From the cell containing the given text, extract its center point as [x, y] coordinate. 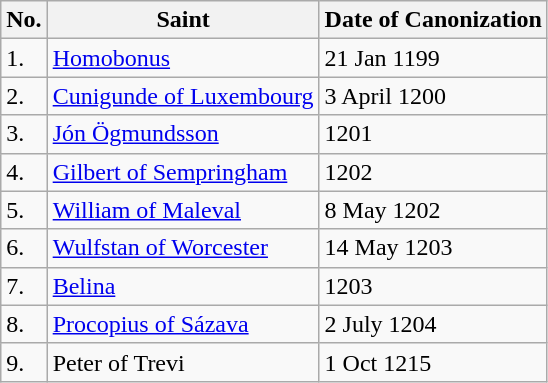
Peter of Trevi [183, 362]
2. [24, 96]
3. [24, 134]
Gilbert of Sempringham [183, 172]
Cunigunde of Luxembourg [183, 96]
21 Jan 1199 [433, 58]
William of Maleval [183, 210]
9. [24, 362]
2 July 1204 [433, 324]
8 May 1202 [433, 210]
14 May 1203 [433, 248]
No. [24, 20]
5. [24, 210]
1202 [433, 172]
Belina [183, 286]
8. [24, 324]
6. [24, 248]
Procopius of Sázava [183, 324]
Date of Canonization [433, 20]
3 April 1200 [433, 96]
1203 [433, 286]
1201 [433, 134]
1 Oct 1215 [433, 362]
Wulfstan of Worcester [183, 248]
Homobonus [183, 58]
1. [24, 58]
Jón Ögmundsson [183, 134]
Saint [183, 20]
7. [24, 286]
4. [24, 172]
